Determine the (x, y) coordinate at the center of the cell enclosing the given text.  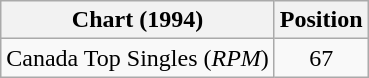
Position (321, 20)
Chart (1994) (138, 20)
67 (321, 58)
Canada Top Singles (RPM) (138, 58)
